For the text-containing cell, return its midpoint in (X, Y) coordinate format. 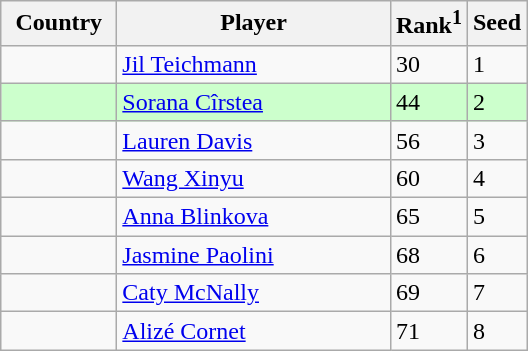
2 (496, 102)
44 (428, 102)
7 (496, 293)
Jil Teichmann (254, 64)
Sorana Cîrstea (254, 102)
Rank1 (428, 24)
Jasmine Paolini (254, 255)
30 (428, 64)
Player (254, 24)
69 (428, 293)
Wang Xinyu (254, 178)
Lauren Davis (254, 140)
Caty McNally (254, 293)
68 (428, 255)
Alizé Cornet (254, 331)
4 (496, 178)
1 (496, 64)
Seed (496, 24)
56 (428, 140)
60 (428, 178)
Anna Blinkova (254, 217)
Country (59, 24)
6 (496, 255)
3 (496, 140)
8 (496, 331)
65 (428, 217)
5 (496, 217)
71 (428, 331)
